Pinpoint the cell where the given text exists, returning its (X, Y) midpoint coordinate. 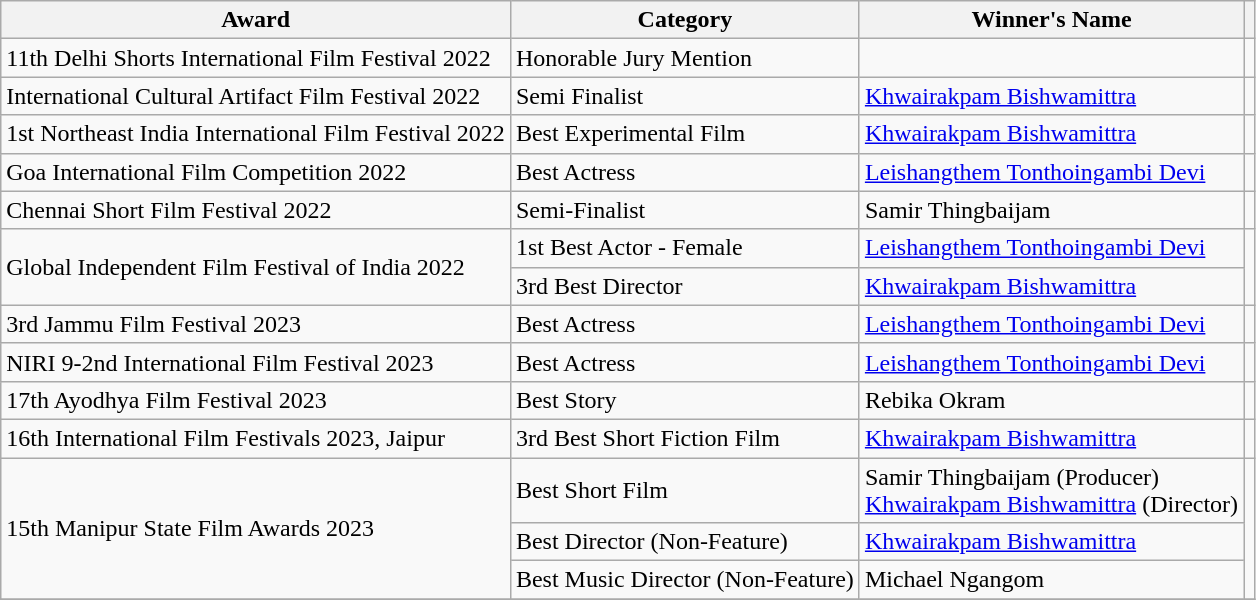
Rebika Okram (1051, 400)
Award (256, 20)
Michael Ngangom (1051, 580)
15th Manipur State Film Awards 2023 (256, 528)
1st Northeast India International Film Festival 2022 (256, 134)
Semi-Finalist (684, 210)
Semi Finalist (684, 96)
Best Short Film (684, 490)
3rd Best Short Fiction Film (684, 438)
Samir Thingbaijam (Producer)Khwairakpam Bishwamittra (Director) (1051, 490)
Best Director (Non-Feature) (684, 542)
Honorable Jury Mention (684, 58)
International Cultural Artifact Film Festival 2022 (256, 96)
Best Story (684, 400)
Best Music Director (Non-Feature) (684, 580)
1st Best Actor - Female (684, 248)
16th International Film Festivals 2023, Jaipur (256, 438)
Category (684, 20)
17th Ayodhya Film Festival 2023 (256, 400)
Global Independent Film Festival of India 2022 (256, 267)
Goa International Film Competition 2022 (256, 172)
Winner's Name (1051, 20)
Chennai Short Film Festival 2022 (256, 210)
3rd Jammu Film Festival 2023 (256, 324)
NIRI 9-2nd International Film Festival 2023 (256, 362)
Best Experimental Film (684, 134)
3rd Best Director (684, 286)
11th Delhi Shorts International Film Festival 2022 (256, 58)
Samir Thingbaijam (1051, 210)
